Find where the given text appears and provide that cell's center as (x, y) coordinate. 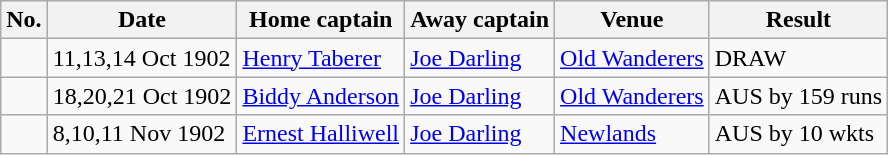
AUS by 159 runs (798, 96)
11,13,14 Oct 1902 (142, 58)
Result (798, 20)
Henry Taberer (321, 58)
Home captain (321, 20)
Biddy Anderson (321, 96)
DRAW (798, 58)
No. (24, 20)
18,20,21 Oct 1902 (142, 96)
Away captain (480, 20)
Ernest Halliwell (321, 134)
8,10,11 Nov 1902 (142, 134)
AUS by 10 wkts (798, 134)
Date (142, 20)
Newlands (632, 134)
Venue (632, 20)
